Capture the cell that displays the provided text and extract its (X, Y) central coordinate. 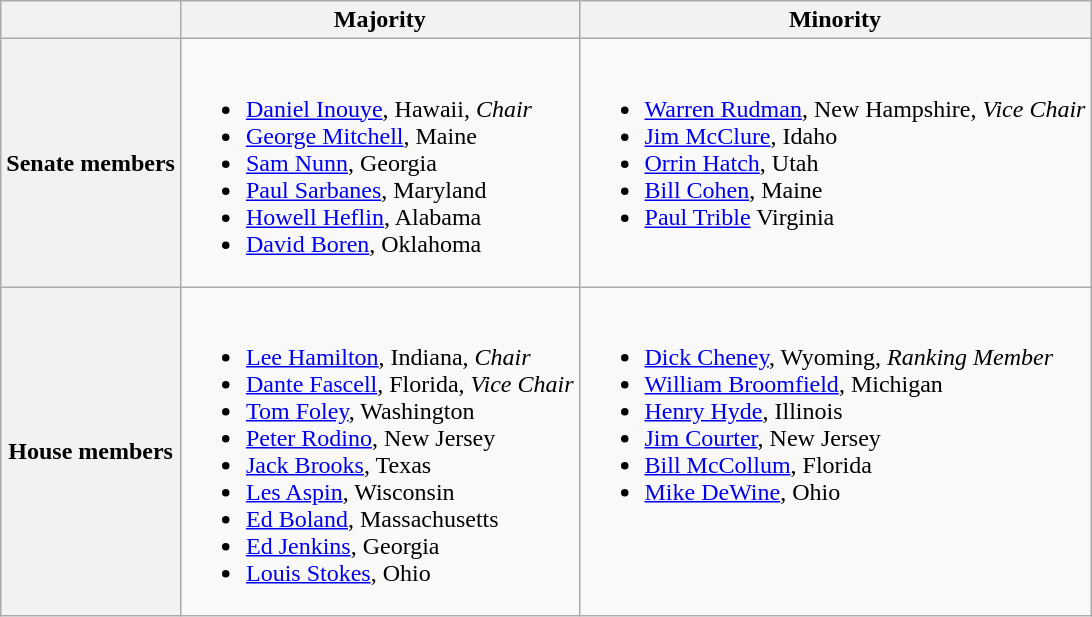
Majority (380, 20)
Senate members (91, 163)
Dick Cheney, Wyoming, Ranking MemberWilliam Broomfield, MichiganHenry Hyde, IllinoisJim Courter, New JerseyBill McCollum, FloridaMike DeWine, Ohio (835, 452)
Warren Rudman, New Hampshire, Vice ChairJim McClure, IdahoOrrin Hatch, UtahBill Cohen, MainePaul Trible Virginia (835, 163)
Minority (835, 20)
Daniel Inouye, Hawaii, ChairGeorge Mitchell, MaineSam Nunn, GeorgiaPaul Sarbanes, MarylandHowell Heflin, AlabamaDavid Boren, Oklahoma (380, 163)
House members (91, 452)
